Return the [X, Y] coordinate for the center point of the cell that contains the specified text.  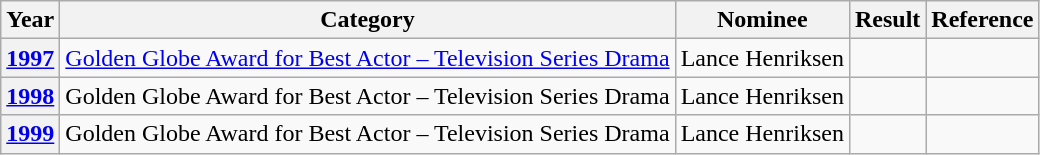
1999 [30, 134]
Category [368, 20]
Year [30, 20]
Nominee [762, 20]
1997 [30, 58]
Result [887, 20]
1998 [30, 96]
Reference [982, 20]
